Return the (x, y) coordinate for the center point of the cell that contains the specified text.  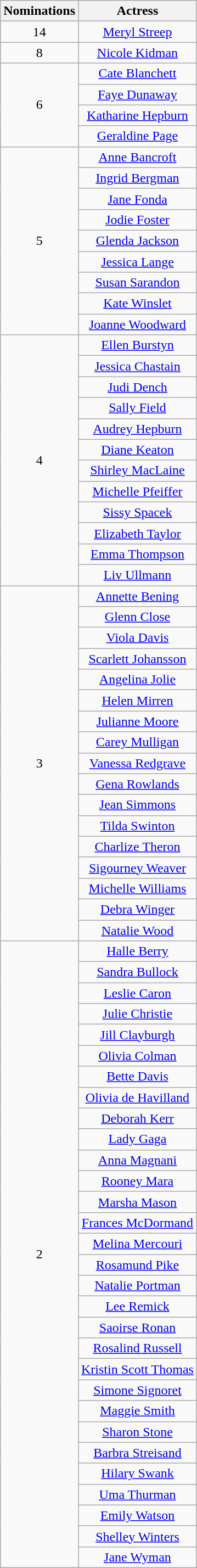
Shirley MacLaine (137, 471)
Shelley Winters (137, 1536)
Faye Dunaway (137, 94)
Natalie Portman (137, 1286)
Cate Blanchett (137, 74)
Debra Winger (137, 909)
Jane Wyman (137, 1557)
Maggie Smith (137, 1411)
Lady Gaga (137, 1139)
Olivia Colman (137, 1056)
Sally Field (137, 408)
Scarlett Johansson (137, 659)
Carey Mulligan (137, 742)
Helen Mirren (137, 701)
Elizabeth Taylor (137, 533)
Kristin Scott Thomas (137, 1369)
2 (40, 1255)
4 (40, 460)
Susan Sarandon (137, 283)
Saoirse Ronan (137, 1328)
Jane Fonda (137, 199)
Liv Ullmann (137, 575)
Rosalind Russell (137, 1348)
5 (40, 240)
3 (40, 763)
Annette Bening (137, 596)
14 (40, 32)
Joanne Woodward (137, 324)
Halle Berry (137, 951)
Jean Simmons (137, 805)
Uma Thurman (137, 1494)
Jill Clayburgh (137, 1035)
Deborah Kerr (137, 1118)
Julianne Moore (137, 721)
Sigourney Weaver (137, 867)
Lee Remick (137, 1307)
Viola Davis (137, 638)
Gena Rowlands (137, 784)
6 (40, 105)
Michelle Pfeiffer (137, 491)
Diane Keaton (137, 450)
Rooney Mara (137, 1181)
Vanessa Redgrave (137, 763)
8 (40, 53)
Kate Winslet (137, 304)
Ellen Burstyn (137, 345)
Hilary Swank (137, 1474)
Jessica Chastain (137, 366)
Leslie Caron (137, 993)
Anna Magnani (137, 1160)
Marsha Mason (137, 1202)
Bette Davis (137, 1077)
Simone Signoret (137, 1390)
Meryl Streep (137, 32)
Anne Bancroft (137, 157)
Audrey Hepburn (137, 429)
Glenda Jackson (137, 240)
Sissy Spacek (137, 512)
Nicole Kidman (137, 53)
Actress (137, 11)
Michelle Williams (137, 888)
Judi Dench (137, 387)
Geraldine Page (137, 136)
Jodie Foster (137, 220)
Sandra Bullock (137, 972)
Emily Watson (137, 1515)
Melina Mercouri (137, 1244)
Nominations (40, 11)
Charlize Theron (137, 847)
Frances McDormand (137, 1223)
Julie Christie (137, 1014)
Glenn Close (137, 617)
Ingrid Bergman (137, 178)
Jessica Lange (137, 262)
Natalie Wood (137, 931)
Katharine Hepburn (137, 115)
Angelina Jolie (137, 680)
Sharon Stone (137, 1432)
Barbra Streisand (137, 1453)
Emma Thompson (137, 554)
Olivia de Havilland (137, 1097)
Rosamund Pike (137, 1264)
Tilda Swinton (137, 826)
